Return the [X, Y] coordinate for the center point of the cell that contains the specified text.  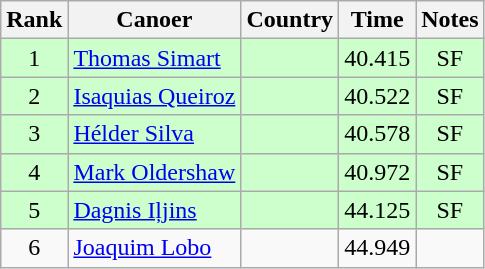
2 [34, 96]
Isaquias Queiroz [154, 96]
Joaquim Lobo [154, 248]
Hélder Silva [154, 134]
Rank [34, 20]
Country [290, 20]
40.415 [378, 58]
6 [34, 248]
40.578 [378, 134]
Thomas Simart [154, 58]
44.125 [378, 210]
Mark Oldershaw [154, 172]
1 [34, 58]
Notes [450, 20]
Dagnis Iļjins [154, 210]
44.949 [378, 248]
5 [34, 210]
Canoer [154, 20]
40.522 [378, 96]
3 [34, 134]
4 [34, 172]
Time [378, 20]
40.972 [378, 172]
